Provide the (X, Y) coordinate of the cell's center where the given text is located.  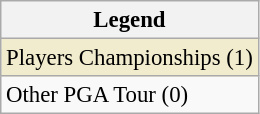
Other PGA Tour (0) (130, 95)
Legend (130, 20)
Players Championships (1) (130, 58)
